Determine the [X, Y] coordinate at the center of the cell enclosing the given text.  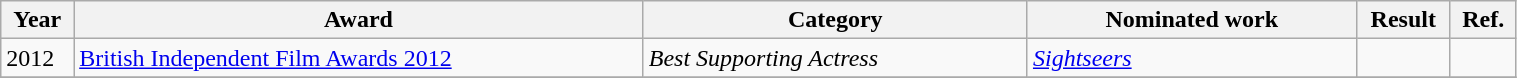
Year [38, 20]
Ref. [1483, 20]
Category [835, 20]
Result [1403, 20]
2012 [38, 58]
Sightseers [1192, 58]
Nominated work [1192, 20]
Best Supporting Actress [835, 58]
British Independent Film Awards 2012 [359, 58]
Award [359, 20]
